Find where the given text appears and provide that cell's center as (x, y) coordinate. 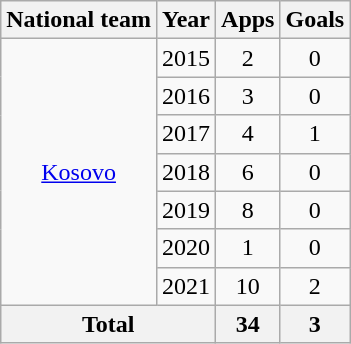
8 (248, 210)
2020 (186, 248)
Apps (248, 20)
4 (248, 134)
2018 (186, 172)
Total (108, 324)
34 (248, 324)
6 (248, 172)
Year (186, 20)
10 (248, 286)
2016 (186, 96)
Kosovo (79, 172)
2019 (186, 210)
Goals (315, 20)
2017 (186, 134)
National team (79, 20)
2021 (186, 286)
2015 (186, 58)
